Provide the (x, y) coordinate of the cell's center where the given text is located.  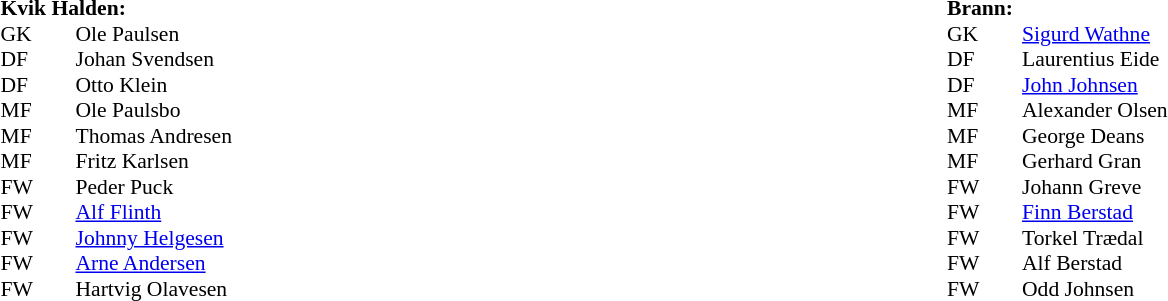
Thomas Andresen (154, 136)
Torkel Trædal (1095, 238)
Otto Klein (154, 85)
Alf Flinth (154, 213)
Alexander Olsen (1095, 111)
Arne Andersen (154, 263)
Sigurd Wathne (1095, 34)
Ole Paulsbo (154, 111)
George Deans (1095, 136)
Alf Berstad (1095, 263)
Laurentius Eide (1095, 59)
Gerhard Gran (1095, 161)
Peder Puck (154, 187)
Finn Berstad (1095, 213)
Johan Svendsen (154, 59)
Johnny Helgesen (154, 238)
Johann Greve (1095, 187)
Ole Paulsen (154, 34)
Fritz Karlsen (154, 161)
John Johnsen (1095, 85)
